Extract the [x, y] coordinate from the center of the cell holding the provided text.  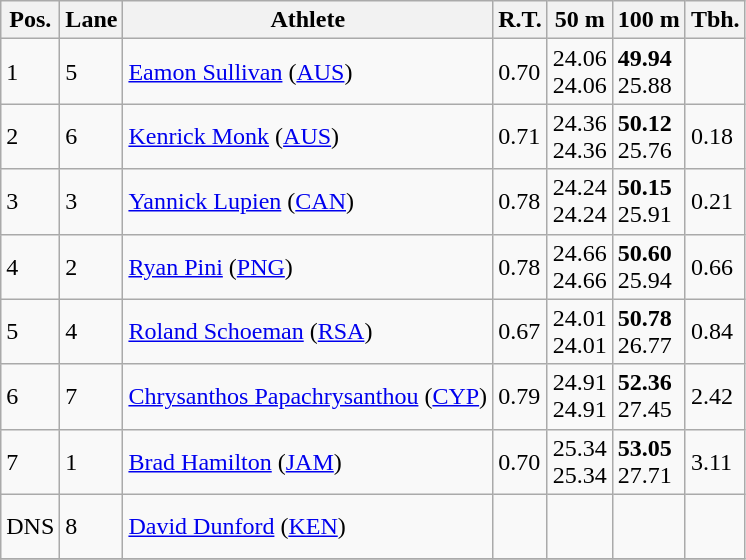
0.67 [520, 332]
Pos. [30, 20]
Brad Hamilton (JAM) [308, 462]
Kenrick Monk (AUS) [308, 136]
Yannick Lupien (CAN) [308, 202]
24.2424.24 [580, 202]
DNS [30, 526]
R.T. [520, 20]
Lane [92, 20]
53.0527.71 [648, 462]
Chrysanthos Papachrysanthou (CYP) [308, 396]
0.79 [520, 396]
Athlete [308, 20]
24.0124.01 [580, 332]
8 [92, 526]
52.3627.45 [648, 396]
0.71 [520, 136]
0.18 [715, 136]
3.11 [715, 462]
100 m [648, 20]
50.1525.91 [648, 202]
0.66 [715, 266]
Eamon Sullivan (AUS) [308, 72]
50.1225.76 [648, 136]
0.84 [715, 332]
50.7826.77 [648, 332]
Roland Schoeman (RSA) [308, 332]
Tbh. [715, 20]
2.42 [715, 396]
David Dunford (KEN) [308, 526]
50.6025.94 [648, 266]
25.3425.34 [580, 462]
0.21 [715, 202]
49.9425.88 [648, 72]
24.3624.36 [580, 136]
24.9124.91 [580, 396]
24.6624.66 [580, 266]
50 m [580, 20]
24.0624.06 [580, 72]
Ryan Pini (PNG) [308, 266]
